Locate the cell with the specified text and output its [x, y] center coordinate. 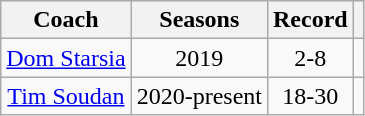
Coach [66, 20]
18-30 [310, 96]
Record [310, 20]
Tim Soudan [66, 96]
Dom Starsia [66, 58]
Seasons [199, 20]
2020-present [199, 96]
2-8 [310, 58]
2019 [199, 58]
